Search for the cell housing the specified text and yield its (X, Y) center coordinate. 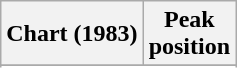
Peakposition (189, 34)
Chart (1983) (72, 34)
